Search for the cell housing the specified text and yield its [x, y] center coordinate. 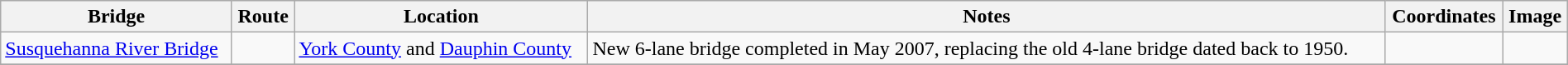
Susquehanna River Bridge [117, 48]
Notes [987, 17]
Route [263, 17]
Bridge [117, 17]
Coordinates [1444, 17]
Image [1535, 17]
York County and Dauphin County [442, 48]
Location [442, 17]
New 6-lane bridge completed in May 2007, replacing the old 4-lane bridge dated back to 1950. [987, 48]
